Return (x, y) of the center of cell containing provided text 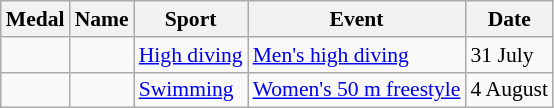
Swimming (191, 90)
Name (102, 19)
Men's high diving (357, 55)
Women's 50 m freestyle (357, 90)
31 July (508, 55)
4 August (508, 90)
Medal (36, 19)
Date (508, 19)
Sport (191, 19)
Event (357, 19)
High diving (191, 55)
